Determine the (x, y) coordinate at the center of the cell enclosing the given text.  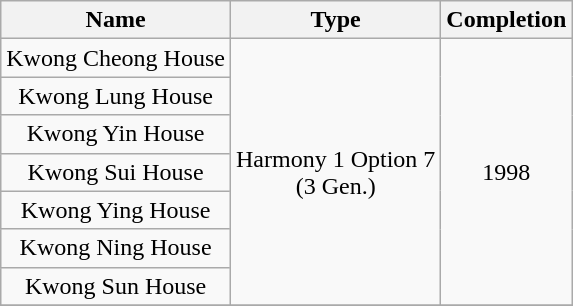
Name (116, 20)
Kwong Sun House (116, 286)
Kwong Ying House (116, 210)
Kwong Ning House (116, 248)
Type (335, 20)
Kwong Lung House (116, 96)
Harmony 1 Option 7 (3 Gen.) (335, 172)
1998 (506, 172)
Kwong Cheong House (116, 58)
Kwong Yin House (116, 134)
Completion (506, 20)
Kwong Sui House (116, 172)
